Return the (x, y) coordinate for the center point of the cell that contains the specified text.  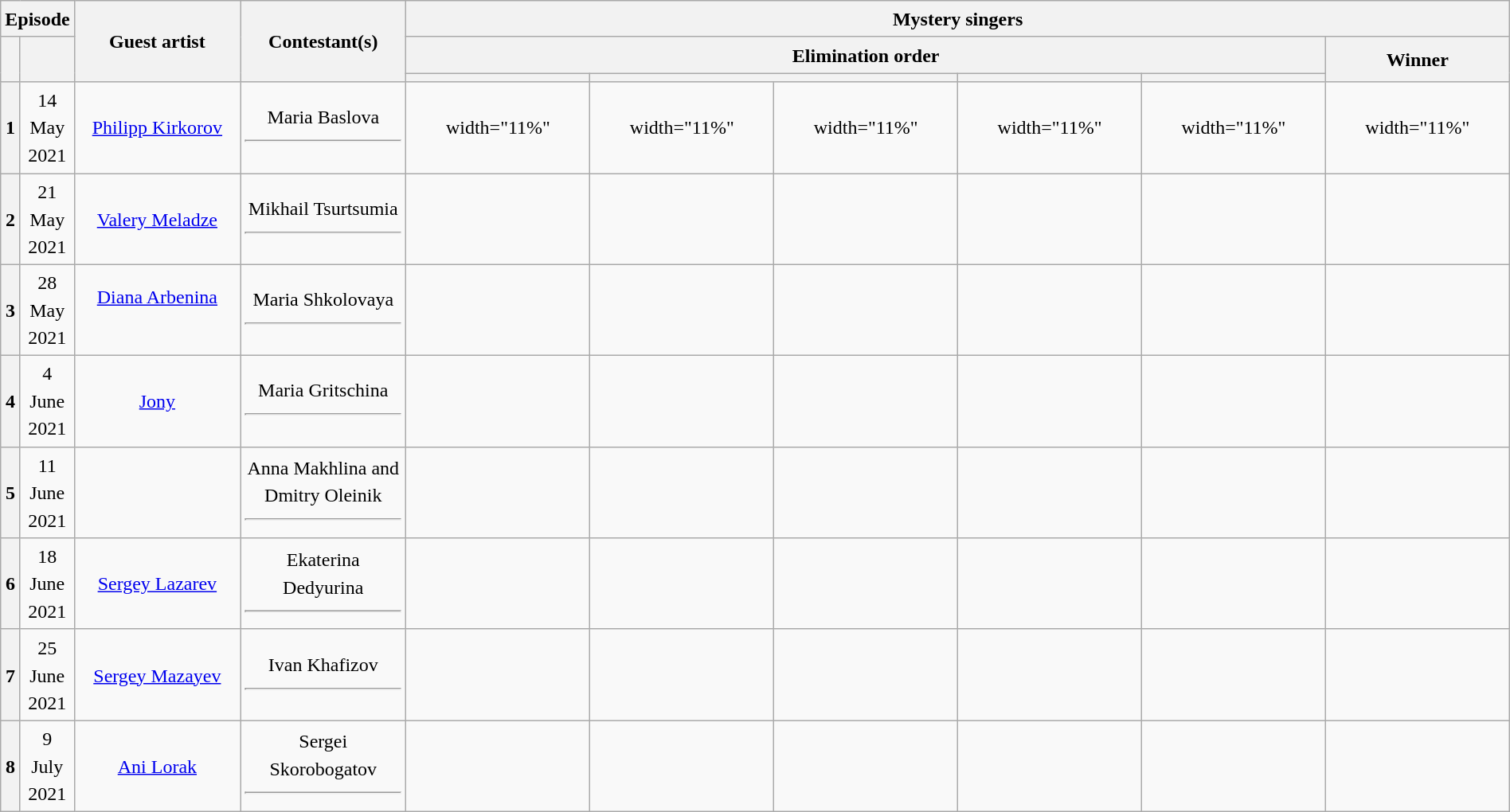
Sergei Skorobogatov (323, 766)
Jony (157, 401)
Anna Makhlina and Dmitry Oleinik (323, 492)
Elimination order (866, 55)
Maria Shkolovaya (323, 310)
28 May 2021 (47, 310)
Maria Gritschina (323, 401)
7 (11, 675)
6 (11, 584)
1 (11, 127)
Maria Baslova (323, 127)
18 June 2021 (47, 584)
4 June 2021 (47, 401)
11 June 2021 (47, 492)
Ekaterina Dedyurina (323, 584)
9 July 2021 (47, 766)
14 May 2021 (47, 127)
5 (11, 492)
Guest artist (157, 41)
Winner (1418, 59)
4 (11, 401)
Diana Arbenina (157, 310)
Sergey Lazarev (157, 584)
Philipp Kirkorov (157, 127)
25 June 2021 (47, 675)
2 (11, 220)
Mikhail Tsurtsumia (323, 220)
Episode (37, 19)
Mystery singers (957, 19)
Ivan Khafizov (323, 675)
21 May 2021 (47, 220)
8 (11, 766)
Valery Meladze (157, 220)
Contestant(s) (323, 41)
3 (11, 310)
Ani Lorak (157, 766)
Sergey Mazayev (157, 675)
